Detect which cell encompasses the target text, then output its [x, y] center coordinate. 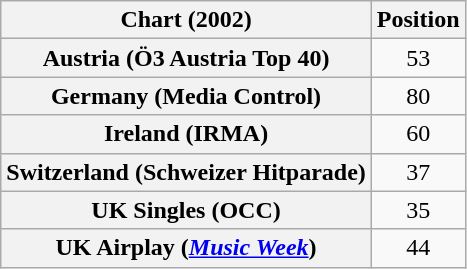
Position [418, 20]
Chart (2002) [186, 20]
53 [418, 58]
UK Airplay (Music Week) [186, 248]
Germany (Media Control) [186, 96]
37 [418, 172]
35 [418, 210]
44 [418, 248]
Switzerland (Schweizer Hitparade) [186, 172]
UK Singles (OCC) [186, 210]
60 [418, 134]
80 [418, 96]
Austria (Ö3 Austria Top 40) [186, 58]
Ireland (IRMA) [186, 134]
